Capture the cell that displays the provided text and extract its (X, Y) central coordinate. 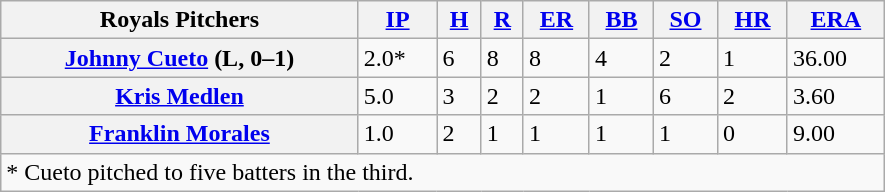
H (459, 20)
ER (556, 20)
1.0 (398, 134)
5.0 (398, 96)
Royals Pitchers (180, 20)
BB (621, 20)
IP (398, 20)
2.0* (398, 58)
HR (753, 20)
SO (685, 20)
4 (621, 58)
* Cueto pitched to five batters in the third. (443, 172)
3 (459, 96)
Franklin Morales (180, 134)
9.00 (836, 134)
0 (753, 134)
Kris Medlen (180, 96)
Johnny Cueto (L, 0–1) (180, 58)
36.00 (836, 58)
R (502, 20)
3.60 (836, 96)
ERA (836, 20)
